Search for the cell housing the specified text and yield its (X, Y) center coordinate. 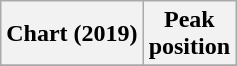
Chart (2019) (72, 34)
Peakposition (189, 34)
